Find where the given text appears and provide that cell's center as (X, Y) coordinate. 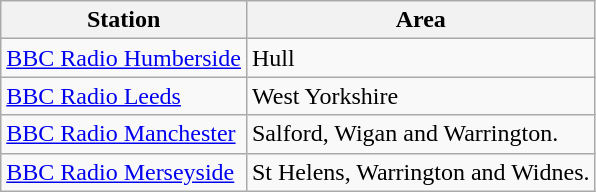
BBC Radio Manchester (124, 134)
Salford, Wigan and Warrington. (420, 134)
St Helens, Warrington and Widnes. (420, 172)
Station (124, 20)
West Yorkshire (420, 96)
BBC Radio Merseyside (124, 172)
Hull (420, 58)
BBC Radio Humberside (124, 58)
Area (420, 20)
BBC Radio Leeds (124, 96)
